Return the (X, Y) coordinate for the center point of the cell that contains the specified text.  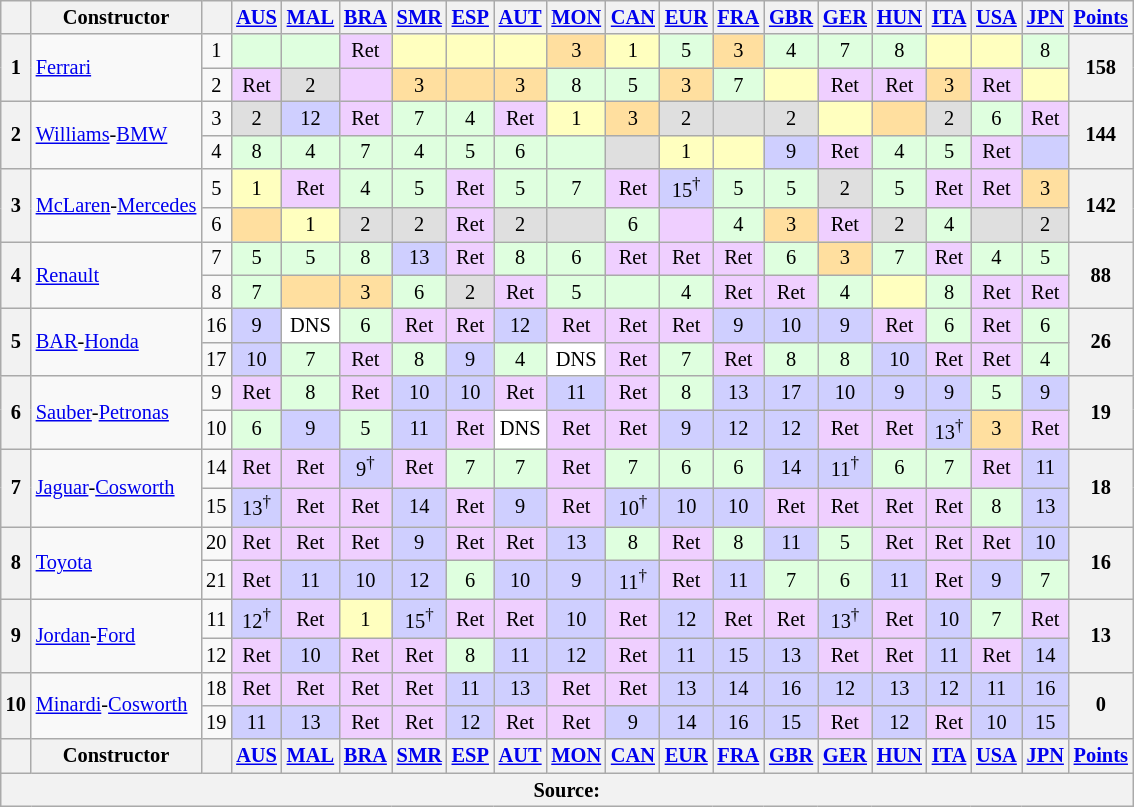
12† (256, 618)
BAR-Honda (116, 342)
Jaguar-Cosworth (116, 487)
144 (1101, 134)
26 (1101, 342)
20 (216, 543)
McLaren-Mercedes (116, 206)
Sauber-Petronas (116, 412)
Toyota (116, 562)
Williams-BMW (116, 134)
158 (1101, 68)
9† (366, 468)
Source: (567, 790)
21 (216, 580)
142 (1101, 206)
Renault (116, 274)
10† (633, 506)
0 (1101, 706)
Jordan-Ford (116, 636)
Ferrari (116, 68)
Minardi-Cosworth (116, 706)
88 (1101, 274)
